Pinpoint the cell where the given text exists, returning its (x, y) midpoint coordinate. 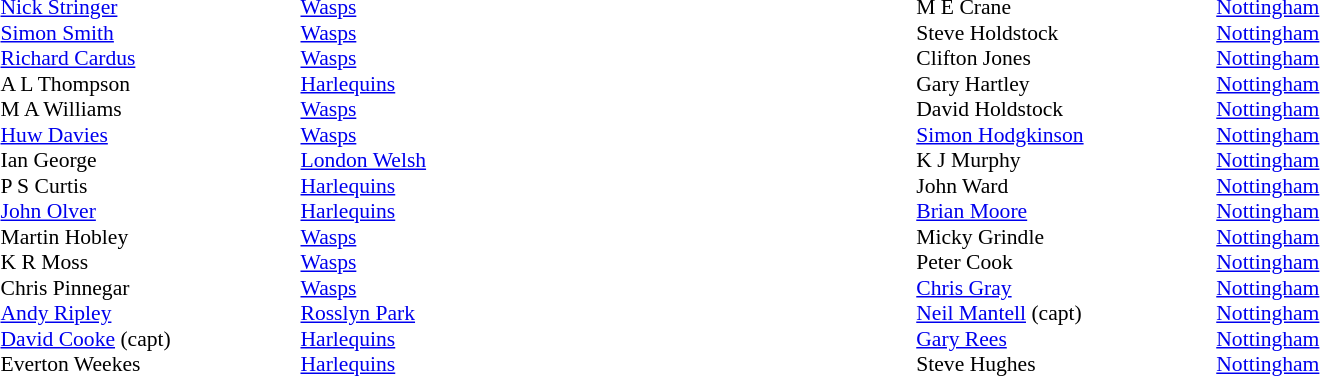
Steve Holdstock (1066, 33)
K J Murphy (1066, 161)
Brian Moore (1066, 211)
Andy Ripley (150, 313)
John Olver (150, 211)
David Holdstock (1066, 109)
Richard Cardus (150, 59)
Neil Mantell (capt) (1066, 313)
Rosslyn Park (363, 313)
Clifton Jones (1066, 59)
Peter Cook (1066, 263)
P S Curtis (150, 186)
Micky Grindle (1066, 237)
Simon Smith (150, 33)
Chris Gray (1066, 288)
David Cooke (capt) (150, 339)
A L Thompson (150, 84)
K R Moss (150, 263)
Simon Hodgkinson (1066, 135)
Gary Hartley (1066, 84)
M A Williams (150, 109)
Ian George (150, 161)
John Ward (1066, 186)
Chris Pinnegar (150, 288)
Gary Rees (1066, 339)
London Welsh (363, 161)
Martin Hobley (150, 237)
Huw Davies (150, 135)
